Capture the cell that displays the provided text and extract its [x, y] central coordinate. 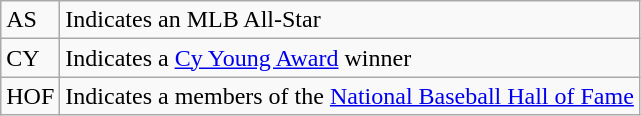
Indicates an MLB All-Star [350, 20]
CY [30, 58]
Indicates a members of the National Baseball Hall of Fame [350, 96]
HOF [30, 96]
AS [30, 20]
Indicates a Cy Young Award winner [350, 58]
